Output the (X, Y) coordinate of the center of the cell containing the given text.  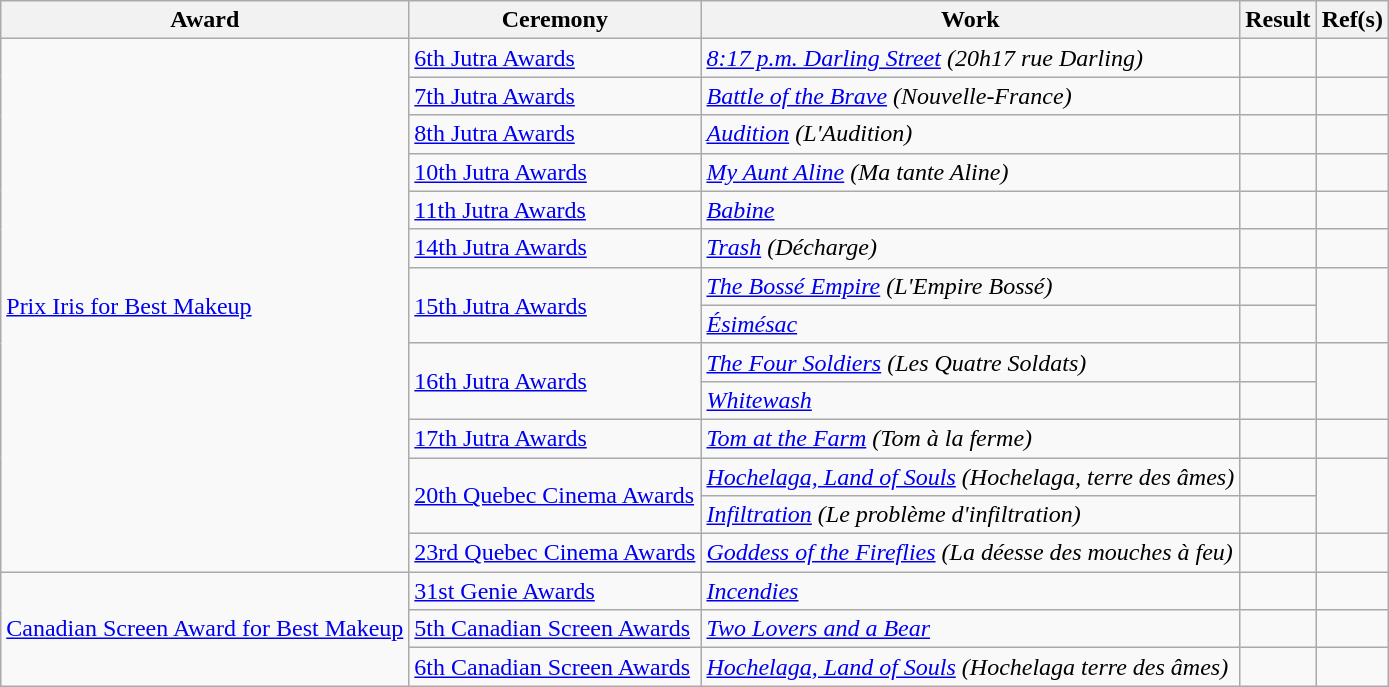
Ceremony (555, 20)
Hochelaga, Land of Souls (Hochelaga terre des âmes) (970, 667)
Two Lovers and a Bear (970, 629)
Incendies (970, 591)
The Bossé Empire (L'Empire Bossé) (970, 286)
15th Jutra Awards (555, 305)
23rd Quebec Cinema Awards (555, 553)
Ésimésac (970, 324)
Award (205, 20)
7th Jutra Awards (555, 96)
The Four Soldiers (Les Quatre Soldats) (970, 362)
20th Quebec Cinema Awards (555, 496)
Infiltration (Le problème d'infiltration) (970, 515)
My Aunt Aline (Ma tante Aline) (970, 172)
Battle of the Brave (Nouvelle-France) (970, 96)
Audition (L'Audition) (970, 134)
Babine (970, 210)
16th Jutra Awards (555, 381)
Hochelaga, Land of Souls (Hochelaga, terre des âmes) (970, 477)
Goddess of the Fireflies (La déesse des mouches à feu) (970, 553)
Trash (Décharge) (970, 248)
14th Jutra Awards (555, 248)
Prix Iris for Best Makeup (205, 306)
6th Jutra Awards (555, 58)
Ref(s) (1352, 20)
8th Jutra Awards (555, 134)
Tom at the Farm (Tom à la ferme) (970, 438)
Work (970, 20)
Result (1278, 20)
Whitewash (970, 400)
10th Jutra Awards (555, 172)
Canadian Screen Award for Best Makeup (205, 629)
8:17 p.m. Darling Street (20h17 rue Darling) (970, 58)
5th Canadian Screen Awards (555, 629)
31st Genie Awards (555, 591)
17th Jutra Awards (555, 438)
11th Jutra Awards (555, 210)
6th Canadian Screen Awards (555, 667)
